Locate the cell with the specified text and output its [x, y] center coordinate. 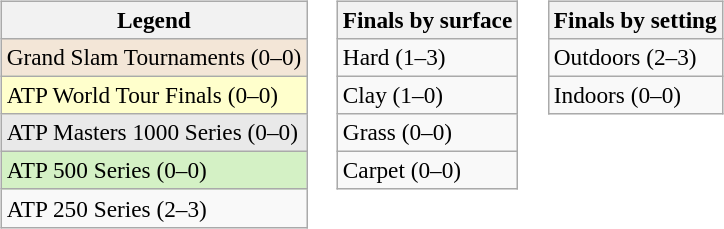
Finals by setting [635, 20]
Grass (0–0) [427, 133]
Carpet (0–0) [427, 171]
ATP 500 Series (0–0) [154, 171]
Legend [154, 20]
Finals by surface [427, 20]
Outdoors (2–3) [635, 57]
Grand Slam Tournaments (0–0) [154, 57]
Indoors (0–0) [635, 95]
ATP World Tour Finals (0–0) [154, 95]
Hard (1–3) [427, 57]
ATP Masters 1000 Series (0–0) [154, 133]
ATP 250 Series (2–3) [154, 208]
Clay (1–0) [427, 95]
